Locate the cell with the specified text and output its (x, y) center coordinate. 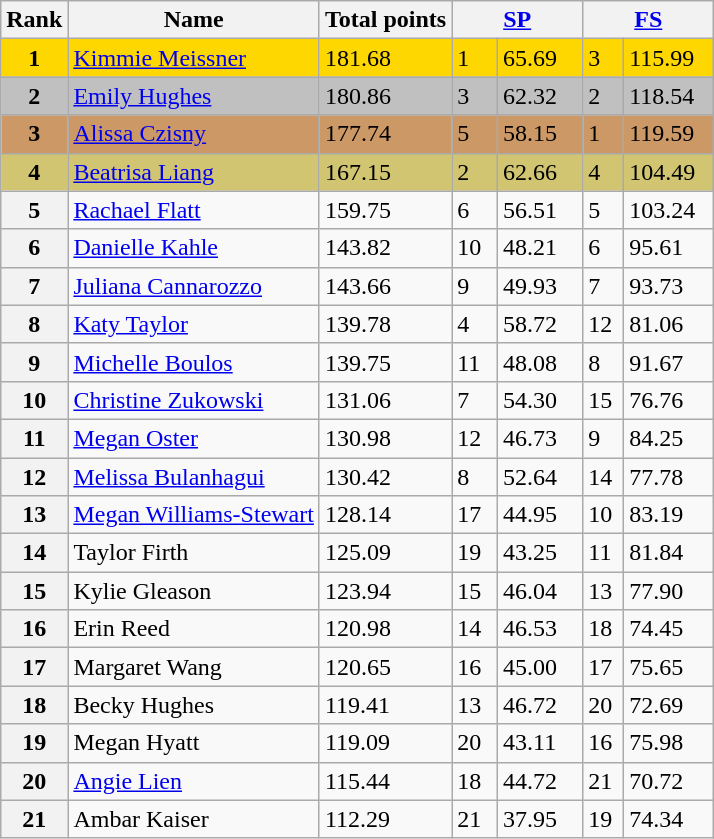
Rachael Flatt (194, 210)
180.86 (385, 96)
Kylie Gleason (194, 591)
81.84 (669, 553)
Taylor Firth (194, 553)
Megan Oster (194, 438)
77.90 (669, 591)
49.93 (540, 286)
74.45 (669, 629)
52.64 (540, 477)
115.99 (669, 58)
112.29 (385, 819)
46.73 (540, 438)
91.67 (669, 362)
65.69 (540, 58)
Danielle Kahle (194, 248)
131.06 (385, 400)
70.72 (669, 781)
SP (518, 20)
44.72 (540, 781)
143.66 (385, 286)
Christine Zukowski (194, 400)
103.24 (669, 210)
48.21 (540, 248)
139.78 (385, 324)
Alissa Czisny (194, 134)
Beatrisa Liang (194, 172)
81.06 (669, 324)
44.95 (540, 515)
181.68 (385, 58)
77.78 (669, 477)
Michelle Boulos (194, 362)
46.72 (540, 705)
Juliana Cannarozzo (194, 286)
120.65 (385, 667)
Becky Hughes (194, 705)
75.98 (669, 743)
74.34 (669, 819)
119.41 (385, 705)
43.25 (540, 553)
46.04 (540, 591)
143.82 (385, 248)
95.61 (669, 248)
104.49 (669, 172)
177.74 (385, 134)
76.76 (669, 400)
62.66 (540, 172)
Melissa Bulanhagui (194, 477)
Angie Lien (194, 781)
119.59 (669, 134)
159.75 (385, 210)
45.00 (540, 667)
Total points (385, 20)
48.08 (540, 362)
119.09 (385, 743)
Rank (34, 20)
Ambar Kaiser (194, 819)
167.15 (385, 172)
43.11 (540, 743)
58.15 (540, 134)
125.09 (385, 553)
54.30 (540, 400)
120.98 (385, 629)
Emily Hughes (194, 96)
Margaret Wang (194, 667)
139.75 (385, 362)
93.73 (669, 286)
72.69 (669, 705)
Kimmie Meissner (194, 58)
46.53 (540, 629)
130.42 (385, 477)
128.14 (385, 515)
Erin Reed (194, 629)
83.19 (669, 515)
118.54 (669, 96)
Katy Taylor (194, 324)
58.72 (540, 324)
62.32 (540, 96)
Name (194, 20)
Megan Hyatt (194, 743)
84.25 (669, 438)
FS (648, 20)
56.51 (540, 210)
Megan Williams-Stewart (194, 515)
75.65 (669, 667)
123.94 (385, 591)
130.98 (385, 438)
115.44 (385, 781)
37.95 (540, 819)
